From the cell containing the given text, extract its center point as [X, Y] coordinate. 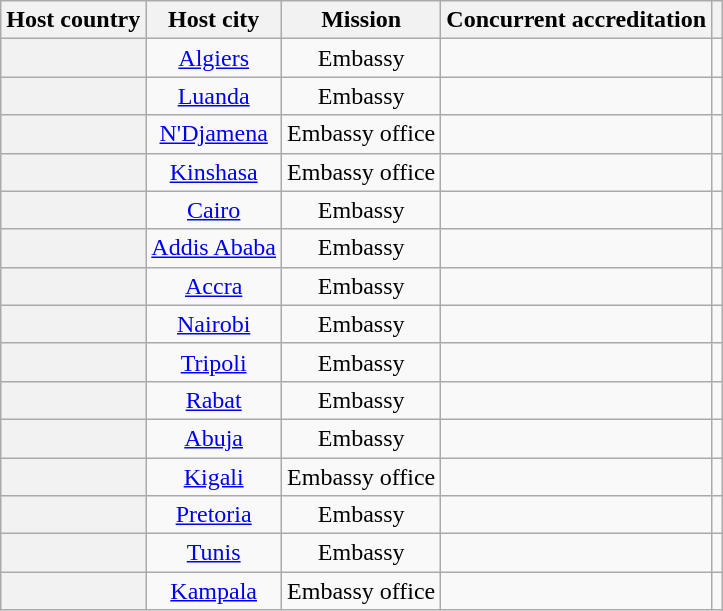
Mission [362, 20]
Cairo [214, 210]
N'Djamena [214, 134]
Concurrent accreditation [576, 20]
Addis Ababa [214, 248]
Kigali [214, 477]
Nairobi [214, 324]
Kinshasa [214, 172]
Host city [214, 20]
Kampala [214, 591]
Luanda [214, 96]
Host country [74, 20]
Tripoli [214, 362]
Tunis [214, 553]
Rabat [214, 400]
Algiers [214, 58]
Abuja [214, 438]
Pretoria [214, 515]
Accra [214, 286]
